Return [X, Y] of the center of cell containing provided text 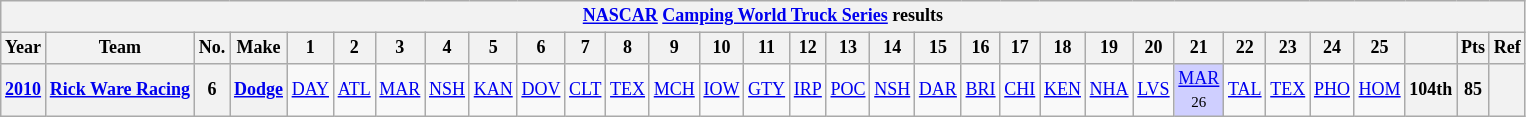
Team [120, 48]
4 [448, 48]
LVS [1154, 90]
85 [1474, 90]
11 [767, 48]
MAR [400, 90]
PHO [1332, 90]
TAL [1245, 90]
9 [674, 48]
8 [628, 48]
Dodge [259, 90]
5 [493, 48]
21 [1199, 48]
ATL [354, 90]
NHA [1109, 90]
22 [1245, 48]
IOW [722, 90]
16 [980, 48]
15 [938, 48]
CHI [1020, 90]
MCH [674, 90]
20 [1154, 48]
BRI [980, 90]
17 [1020, 48]
13 [848, 48]
DAY [310, 90]
DAR [938, 90]
18 [1063, 48]
HOM [1380, 90]
NASCAR Camping World Truck Series results [763, 16]
3 [400, 48]
23 [1288, 48]
No. [212, 48]
12 [808, 48]
2010 [24, 90]
24 [1332, 48]
25 [1380, 48]
2 [354, 48]
1 [310, 48]
19 [1109, 48]
Make [259, 48]
Rick Ware Racing [120, 90]
7 [586, 48]
GTY [767, 90]
104th [1431, 90]
Ref [1507, 48]
IRP [808, 90]
KEN [1063, 90]
POC [848, 90]
DOV [541, 90]
CLT [586, 90]
Year [24, 48]
14 [892, 48]
Pts [1474, 48]
MAR26 [1199, 90]
10 [722, 48]
KAN [493, 90]
